Capture the cell that displays the provided text and extract its [x, y] central coordinate. 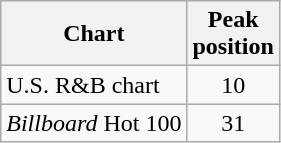
U.S. R&B chart [94, 85]
10 [233, 85]
31 [233, 123]
Chart [94, 34]
Billboard Hot 100 [94, 123]
Peakposition [233, 34]
